Scan for the cell matching the given text and deliver its [X, Y] coordinate at center. 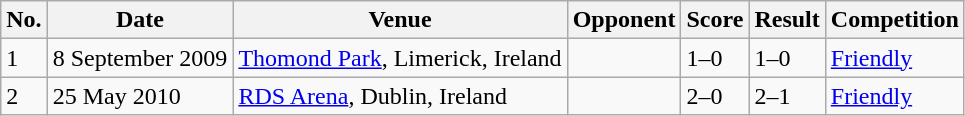
25 May 2010 [140, 96]
2 [24, 96]
Date [140, 20]
Thomond Park, Limerick, Ireland [400, 58]
RDS Arena, Dublin, Ireland [400, 96]
8 September 2009 [140, 58]
2–0 [715, 96]
Result [787, 20]
1 [24, 58]
Opponent [624, 20]
2–1 [787, 96]
Venue [400, 20]
Score [715, 20]
Competition [894, 20]
No. [24, 20]
